Determine the (X, Y) coordinate at the center of the cell enclosing the given text.  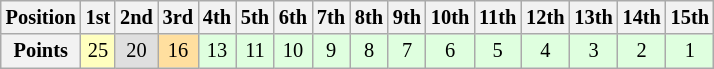
8 (369, 51)
10th (450, 17)
4 (545, 51)
7 (407, 51)
8th (369, 17)
16 (178, 51)
5th (255, 17)
6th (293, 17)
10 (293, 51)
20 (136, 51)
13th (593, 17)
13 (217, 51)
Position (41, 17)
3rd (178, 17)
5 (498, 51)
1 (690, 51)
1st (98, 17)
3 (593, 51)
9th (407, 17)
4th (217, 17)
2nd (136, 17)
9 (331, 51)
11th (498, 17)
2 (642, 51)
12th (545, 17)
15th (690, 17)
14th (642, 17)
Points (41, 51)
25 (98, 51)
7th (331, 17)
11 (255, 51)
6 (450, 51)
